Detect which cell encompasses the target text, then output its (X, Y) center coordinate. 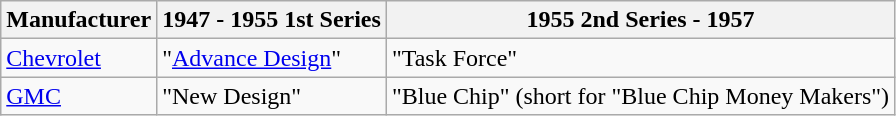
"New Design" (272, 96)
GMC (79, 96)
"Blue Chip" (short for "Blue Chip Money Makers") (640, 96)
1955 2nd Series - 1957 (640, 20)
1947 - 1955 1st Series (272, 20)
Manufacturer (79, 20)
"Advance Design" (272, 58)
Chevrolet (79, 58)
"Task Force" (640, 58)
